Capture the cell that displays the provided text and extract its (X, Y) central coordinate. 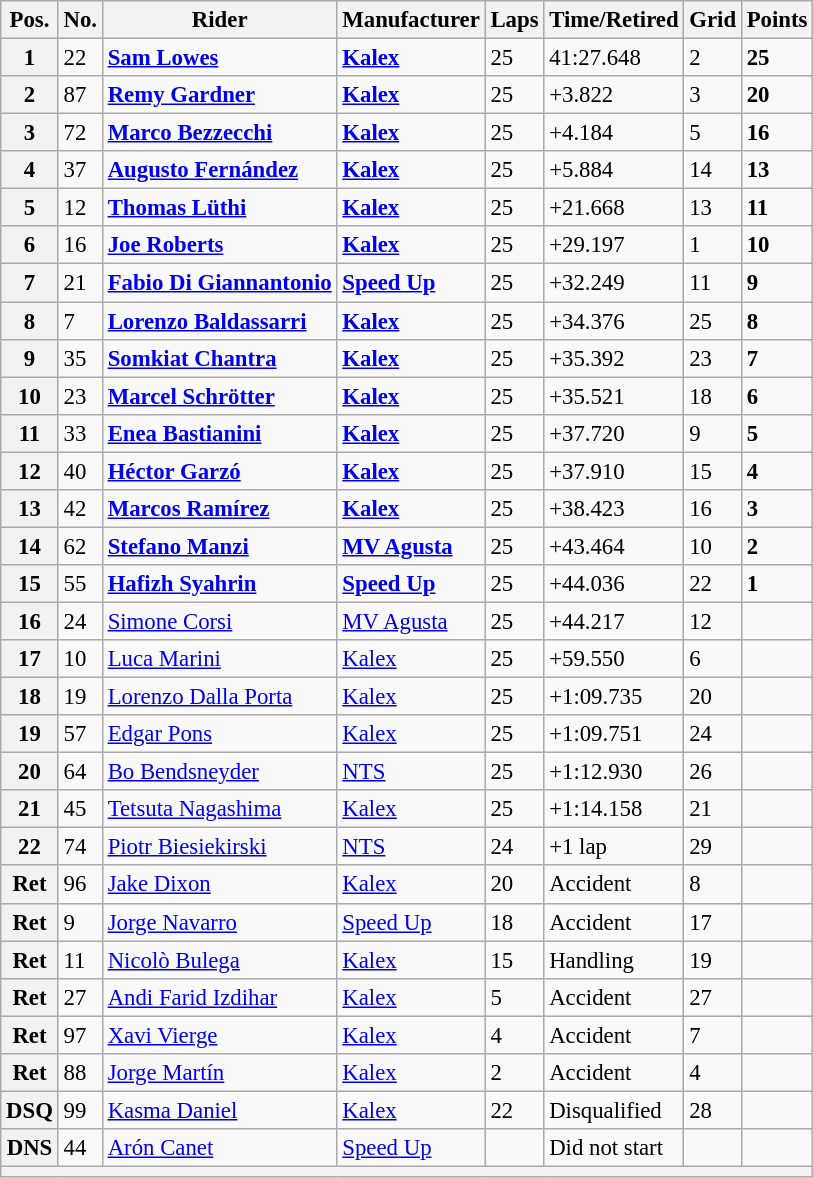
+43.464 (614, 546)
+1:12.930 (614, 772)
Edgar Pons (220, 734)
57 (80, 734)
99 (80, 1110)
Simone Corsi (220, 621)
+4.184 (614, 133)
Manufacturer (411, 20)
Marcos Ramírez (220, 509)
Remy Gardner (220, 95)
+37.720 (614, 433)
+1:14.158 (614, 809)
+34.376 (614, 321)
+32.249 (614, 283)
Andi Farid Izdihar (220, 997)
+1:09.751 (614, 734)
Hafizh Syahrin (220, 584)
Tetsuta Nagashima (220, 809)
Bo Bendsneyder (220, 772)
Arón Canet (220, 1148)
Lorenzo Baldassarri (220, 321)
33 (80, 433)
96 (80, 885)
+35.392 (614, 358)
55 (80, 584)
40 (80, 471)
Xavi Vierge (220, 1035)
45 (80, 809)
74 (80, 847)
+21.668 (614, 208)
+5.884 (614, 170)
97 (80, 1035)
Grid (712, 20)
Somkiat Chantra (220, 358)
62 (80, 546)
+35.521 (614, 396)
Augusto Fernández (220, 170)
Joe Roberts (220, 245)
37 (80, 170)
+44.036 (614, 584)
Sam Lowes (220, 58)
Jorge Navarro (220, 922)
Did not start (614, 1148)
87 (80, 95)
64 (80, 772)
Stefano Manzi (220, 546)
DSQ (30, 1110)
DNS (30, 1148)
Thomas Lüthi (220, 208)
Marcel Schrötter (220, 396)
29 (712, 847)
44 (80, 1148)
41:27.648 (614, 58)
Disqualified (614, 1110)
+37.910 (614, 471)
+3.822 (614, 95)
Kasma Daniel (220, 1110)
No. (80, 20)
Laps (514, 20)
+1:09.735 (614, 697)
Marco Bezzecchi (220, 133)
Time/Retired (614, 20)
Piotr Biesiekirski (220, 847)
+59.550 (614, 659)
Jorge Martín (220, 1073)
Points (776, 20)
Nicolò Bulega (220, 960)
Luca Marini (220, 659)
+29.197 (614, 245)
88 (80, 1073)
35 (80, 358)
28 (712, 1110)
+44.217 (614, 621)
Lorenzo Dalla Porta (220, 697)
26 (712, 772)
Fabio Di Giannantonio (220, 283)
+1 lap (614, 847)
Rider (220, 20)
Handling (614, 960)
Enea Bastianini (220, 433)
Pos. (30, 20)
Héctor Garzó (220, 471)
+38.423 (614, 509)
Jake Dixon (220, 885)
42 (80, 509)
72 (80, 133)
